Locate the cell with the specified text and output its (x, y) center coordinate. 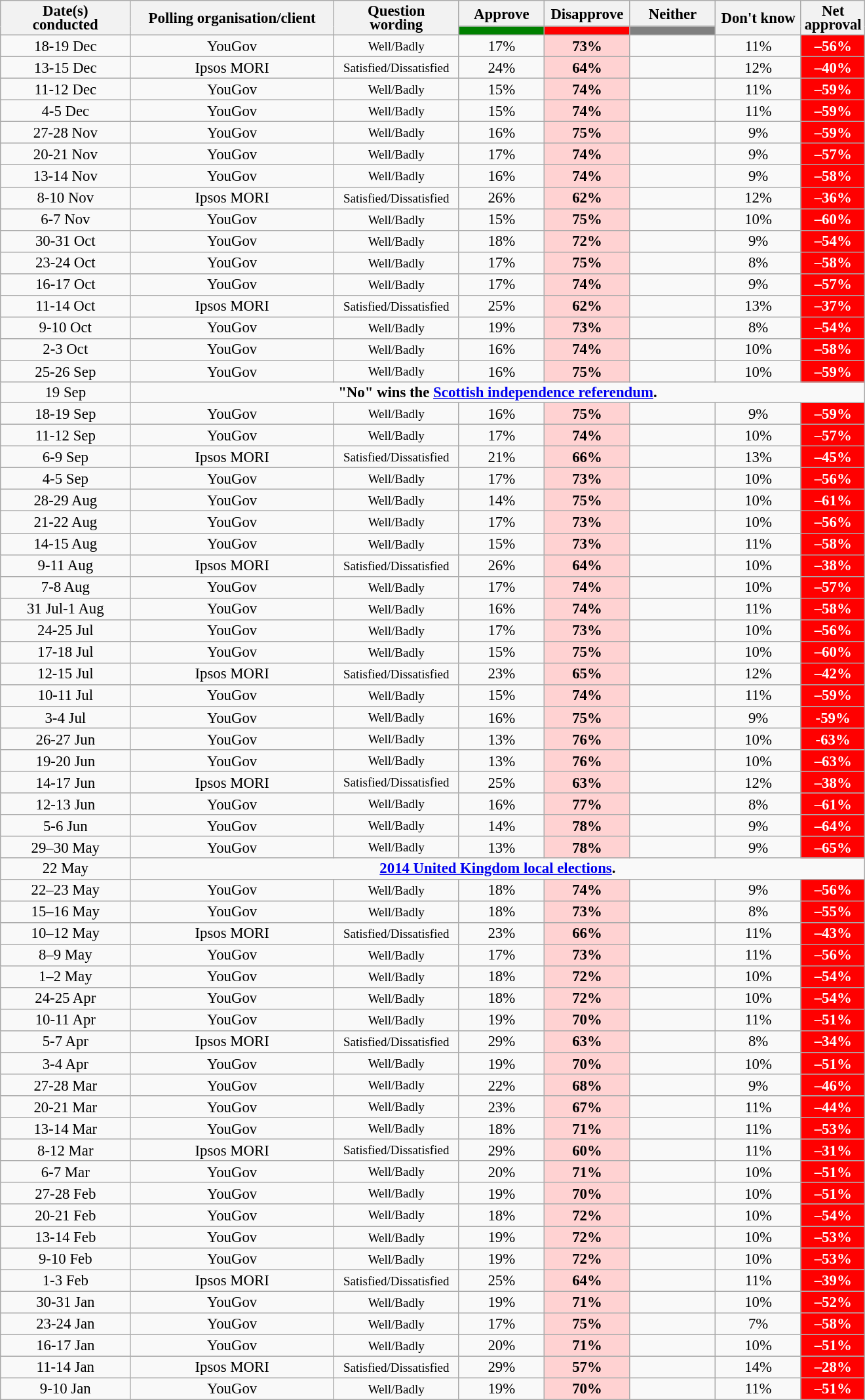
7% (759, 1324)
Approve (502, 13)
8-10 Nov (66, 198)
Questionwording (396, 18)
18-19 Sep (66, 414)
2-3 Oct (66, 350)
65% (587, 674)
6-7 Mar (66, 1172)
11-12 Dec (66, 89)
–36% (833, 198)
57% (587, 1367)
Date(s)conducted (66, 18)
11-12 Sep (66, 435)
9-11 Aug (66, 565)
3-4 Jul (66, 717)
9-10 Jan (66, 1388)
1–2 May (66, 977)
60% (587, 1150)
10-11 Apr (66, 1020)
–37% (833, 307)
–45% (833, 457)
16-17 Oct (66, 284)
"No" wins the Scottish independence referendum. (498, 393)
8–9 May (66, 954)
19 Sep (66, 393)
–46% (833, 1085)
13-14 Nov (66, 176)
10–12 May (66, 933)
22% (502, 1085)
Net approval (833, 18)
29–30 May (66, 847)
27-28 Feb (66, 1193)
12-15 Jul (66, 674)
22–23 May (66, 890)
10-11 Jul (66, 696)
28-29 Aug (66, 501)
–40% (833, 68)
–52% (833, 1302)
26-27 Jun (66, 739)
–42% (833, 674)
–64% (833, 826)
Disapprove (587, 13)
Polling organisation/client (232, 18)
–44% (833, 1106)
1-3 Feb (66, 1281)
7-8 Aug (66, 587)
67% (587, 1106)
11-14 Jan (66, 1367)
14-17 Jun (66, 783)
16-17 Jan (66, 1345)
21-22 Aug (66, 522)
68% (587, 1085)
13-14 Mar (66, 1129)
20-21 Feb (66, 1215)
–39% (833, 1281)
12-13 Jun (66, 804)
9-10 Feb (66, 1258)
24% (502, 68)
23-24 Oct (66, 262)
5-6 Jun (66, 826)
6-9 Sep (66, 457)
22 May (66, 869)
8-12 Mar (66, 1150)
21% (502, 457)
15–16 May (66, 911)
20-21 Mar (66, 1106)
27-28 Nov (66, 132)
24-25 Apr (66, 999)
30-31 Oct (66, 241)
–31% (833, 1150)
17-18 Jul (66, 653)
25-26 Sep (66, 371)
–65% (833, 847)
14-15 Aug (66, 544)
20-21 Nov (66, 155)
–28% (833, 1367)
–63% (833, 760)
6-7 Nov (66, 219)
30-31 Jan (66, 1302)
13-14 Feb (66, 1237)
31 Jul-1 Aug (66, 608)
77% (587, 804)
-63% (833, 739)
13-15 Dec (66, 68)
23-24 Jan (66, 1324)
4-5 Dec (66, 111)
–43% (833, 933)
5-7 Apr (66, 1042)
27-28 Mar (66, 1085)
–55% (833, 911)
24-25 Jul (66, 631)
4-5 Sep (66, 478)
11-14 Oct (66, 307)
Neither (672, 13)
19-20 Jun (66, 760)
18-19 Dec (66, 46)
2014 United Kingdom local elections. (498, 869)
-59% (833, 717)
3-4 Apr (66, 1063)
Don't know (759, 18)
–34% (833, 1042)
9-10 Oct (66, 328)
